Determine the [X, Y] coordinate at the center of the cell enclosing the given text.  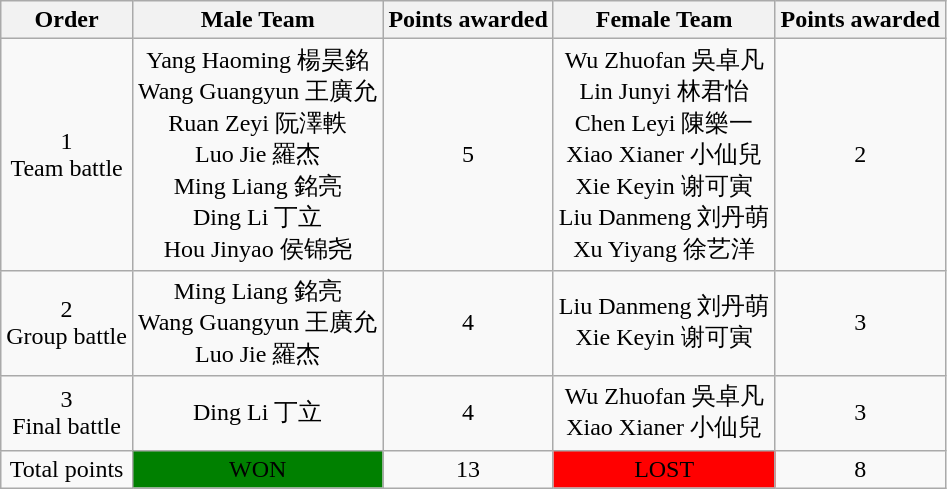
LOST [664, 469]
Female Team [664, 20]
8 [860, 469]
1 Team battle [67, 155]
Male Team [257, 20]
13 [468, 469]
2 Group battle [67, 323]
Liu Danmeng 刘丹萌 Xie Keyin 谢可寅 [664, 323]
Order [67, 20]
Ming Liang 銘亮 Wang Guangyun 王廣允 Luo Jie 羅杰 [257, 323]
3 Final battle [67, 413]
Wu Zhuofan 吳卓凡 Lin Junyi 林君怡 Chen Leyi 陳樂一 Xiao Xianer 小仙兒 Xie Keyin 谢可寅 Liu Danmeng 刘丹萌 Xu Yiyang 徐艺洋 [664, 155]
2 [860, 155]
Ding Li 丁立 [257, 413]
Yang Haoming 楊昊銘 Wang Guangyun 王廣允 Ruan Zeyi 阮澤軼 Luo Jie 羅杰 Ming Liang 銘亮 Ding Li 丁立 Hou Jinyao 侯锦尧 [257, 155]
Total points [67, 469]
Wu Zhuofan 吳卓凡 Xiao Xianer 小仙兒 [664, 413]
5 [468, 155]
WON [257, 469]
